Output the (x, y) coordinate of the center of the cell containing the given text.  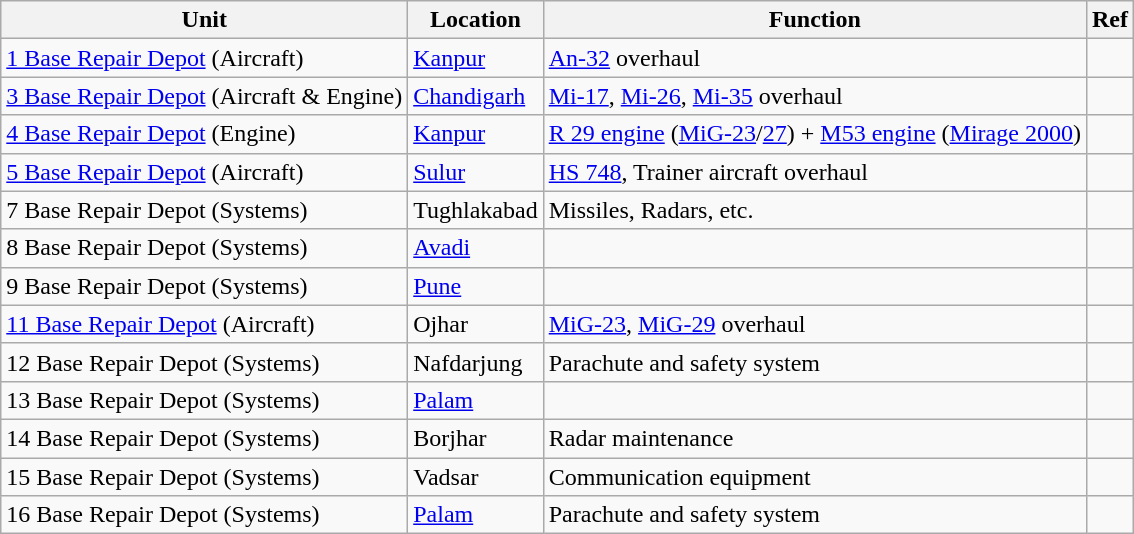
Mi-17, Mi-26, Mi-35 overhaul (814, 96)
Vadsar (476, 477)
An-32 overhaul (814, 58)
5 Base Repair Depot (Aircraft) (204, 172)
Chandigarh (476, 96)
Radar maintenance (814, 438)
9 Base Repair Depot (Systems) (204, 286)
Ojhar (476, 324)
15 Base Repair Depot (Systems) (204, 477)
Borjhar (476, 438)
Function (814, 20)
8 Base Repair Depot (Systems) (204, 248)
Avadi (476, 248)
Tughlakabad (476, 210)
Ref (1110, 20)
3 Base Repair Depot (Aircraft & Engine) (204, 96)
7 Base Repair Depot (Systems) (204, 210)
16 Base Repair Depot (Systems) (204, 515)
14 Base Repair Depot (Systems) (204, 438)
Sulur (476, 172)
Location (476, 20)
Communication equipment (814, 477)
MiG-23, MiG-29 overhaul (814, 324)
11 Base Repair Depot (Aircraft) (204, 324)
Missiles, Radars, etc. (814, 210)
Unit (204, 20)
4 Base Repair Depot (Engine) (204, 134)
1 Base Repair Depot (Aircraft) (204, 58)
HS 748, Trainer aircraft overhaul (814, 172)
Pune (476, 286)
12 Base Repair Depot (Systems) (204, 362)
13 Base Repair Depot (Systems) (204, 400)
R 29 engine (MiG-23/27) + M53 engine (Mirage 2000) (814, 134)
Nafdarjung (476, 362)
